Pinpoint the cell where the given text exists, returning its (x, y) midpoint coordinate. 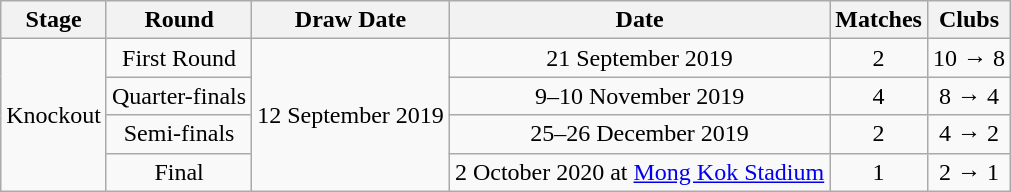
10 → 8 (968, 58)
12 September 2019 (351, 115)
8 → 4 (968, 96)
Date (639, 20)
Final (178, 172)
1 (879, 172)
4 (879, 96)
Quarter-finals (178, 96)
9–10 November 2019 (639, 96)
Clubs (968, 20)
2 → 1 (968, 172)
Round (178, 20)
2 October 2020 at Mong Kok Stadium (639, 172)
25–26 December 2019 (639, 134)
First Round (178, 58)
Knockout (54, 115)
Semi-finals (178, 134)
Stage (54, 20)
Draw Date (351, 20)
4 → 2 (968, 134)
Matches (879, 20)
21 September 2019 (639, 58)
